Search for the cell housing the specified text and yield its [x, y] center coordinate. 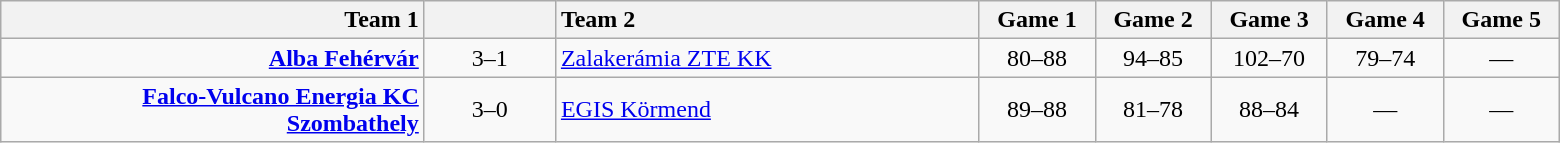
89–88 [1037, 110]
81–78 [1153, 110]
3–1 [490, 58]
3–0 [490, 110]
Game 1 [1037, 20]
102–70 [1269, 58]
Game 4 [1385, 20]
79–74 [1385, 58]
80–88 [1037, 58]
Team 1 [213, 20]
Team 2 [767, 20]
88–84 [1269, 110]
94–85 [1153, 58]
Game 5 [1501, 20]
EGIS Körmend [767, 110]
Alba Fehérvár [213, 58]
Game 3 [1269, 20]
Game 2 [1153, 20]
Falco-Vulcano Energia KC Szombathely [213, 110]
Zalakerámia ZTE KK [767, 58]
